For the text-containing cell, return its midpoint in [X, Y] coordinate format. 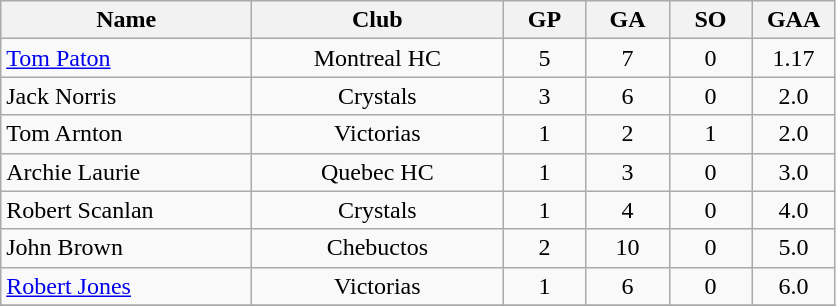
GA [628, 20]
SO [710, 20]
5.0 [794, 248]
Jack Norris [126, 96]
Tom Arnton [126, 134]
Tom Paton [126, 58]
Club [378, 20]
Robert Jones [126, 286]
Archie Laurie [126, 172]
Robert Scanlan [126, 210]
7 [628, 58]
John Brown [126, 248]
Chebuctos [378, 248]
Montreal HC [378, 58]
4.0 [794, 210]
4 [628, 210]
Quebec HC [378, 172]
10 [628, 248]
1.17 [794, 58]
GAA [794, 20]
5 [544, 58]
3.0 [794, 172]
Name [126, 20]
6.0 [794, 286]
GP [544, 20]
